Provide the [x, y] coordinate of the cell's center where the given text is located.  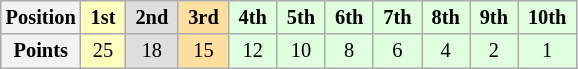
10 [301, 51]
Position [41, 17]
2 [494, 51]
Points [41, 51]
18 [152, 51]
25 [104, 51]
9th [494, 17]
6 [397, 51]
15 [203, 51]
4th [253, 17]
8th [446, 17]
5th [301, 17]
4 [446, 51]
10th [547, 17]
1 [547, 51]
8 [349, 51]
3rd [203, 17]
12 [253, 51]
7th [397, 17]
2nd [152, 17]
6th [349, 17]
1st [104, 17]
